Provide the (x, y) coordinate of the cell's center where the given text is located.  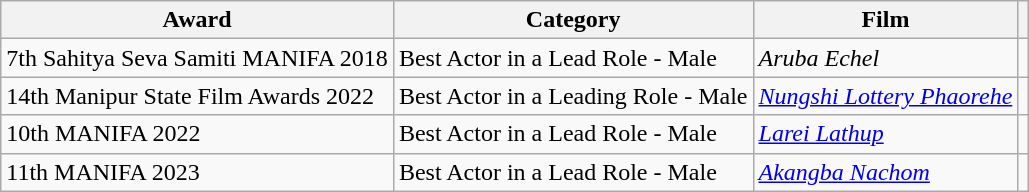
Akangba Nachom (886, 172)
Best Actor in a Leading Role - Male (573, 96)
Category (573, 20)
Aruba Echel (886, 58)
Award (198, 20)
14th Manipur State Film Awards 2022 (198, 96)
7th Sahitya Seva Samiti MANIFA 2018 (198, 58)
10th MANIFA 2022 (198, 134)
Larei Lathup (886, 134)
Film (886, 20)
Nungshi Lottery Phaorehe (886, 96)
11th MANIFA 2023 (198, 172)
